Locate the cell with the specified text and output its [x, y] center coordinate. 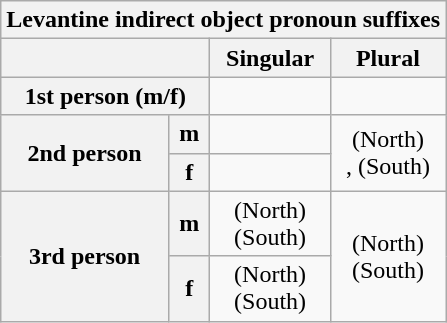
Singular [270, 58]
(North) , (South) [388, 153]
2nd person [85, 153]
3rd person [85, 256]
Levantine indirect object pronoun suffixes [224, 20]
1st person (m/f) [106, 96]
Plural [388, 58]
